Determine the (x, y) coordinate at the center of the cell enclosing the given text.  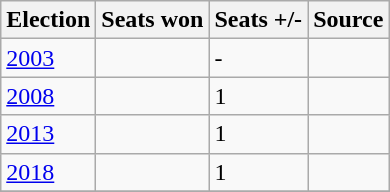
- (258, 58)
Source (348, 20)
2018 (48, 172)
2013 (48, 134)
2003 (48, 58)
Election (48, 20)
2008 (48, 96)
Seats +/- (258, 20)
Seats won (152, 20)
